Capture the cell that displays the provided text and extract its [x, y] central coordinate. 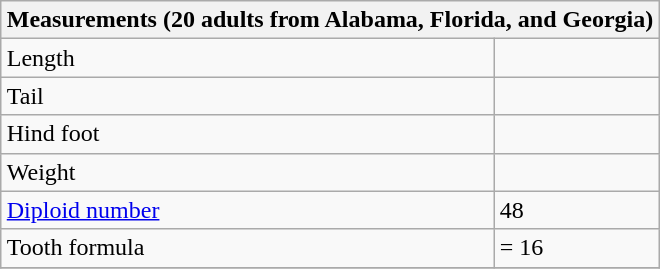
Weight [248, 172]
Tooth formula [248, 248]
Measurements (20 adults from Alabama, Florida, and Georgia) [330, 20]
= 16 [576, 248]
Length [248, 58]
Tail [248, 96]
48 [576, 210]
Hind foot [248, 134]
Diploid number [248, 210]
